Output the [x, y] coordinate of the center of the cell containing the given text.  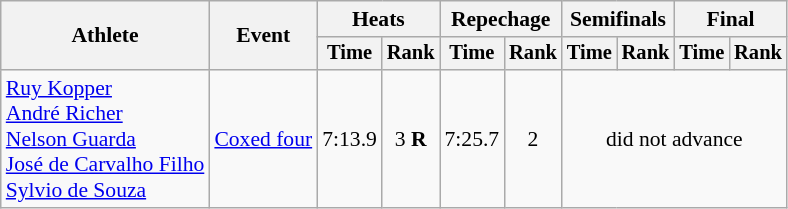
7:25.7 [472, 139]
Athlete [106, 36]
3 R [411, 139]
Heats [378, 19]
Repechage [501, 19]
Event [263, 36]
Semifinals [618, 19]
7:13.9 [350, 139]
Coxed four [263, 139]
Ruy KopperAndré RicherNelson GuardaJosé de Carvalho FilhoSylvio de Souza [106, 139]
Final [730, 19]
2 [533, 139]
did not advance [674, 139]
